Output the (x, y) coordinate of the center of the cell containing the given text.  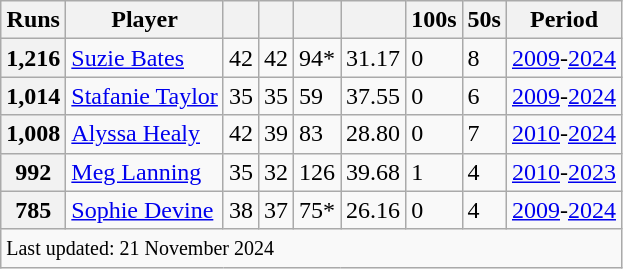
1,008 (34, 134)
39.68 (374, 172)
126 (318, 172)
Meg Lanning (145, 172)
2010-2024 (564, 134)
1,216 (34, 58)
Sophie Devine (145, 210)
1 (434, 172)
26.16 (374, 210)
100s (434, 20)
37.55 (374, 96)
38 (240, 210)
Suzie Bates (145, 58)
Period (564, 20)
992 (34, 172)
785 (34, 210)
7 (484, 134)
8 (484, 58)
32 (276, 172)
Alyssa Healy (145, 134)
28.80 (374, 134)
75* (318, 210)
Player (145, 20)
1,014 (34, 96)
Runs (34, 20)
6 (484, 96)
94* (318, 58)
Last updated: 21 November 2024 (312, 248)
83 (318, 134)
2010-2023 (564, 172)
50s (484, 20)
31.17 (374, 58)
59 (318, 96)
37 (276, 210)
Stafanie Taylor (145, 96)
39 (276, 134)
